Pinpoint the cell where the given text exists, returning its (x, y) midpoint coordinate. 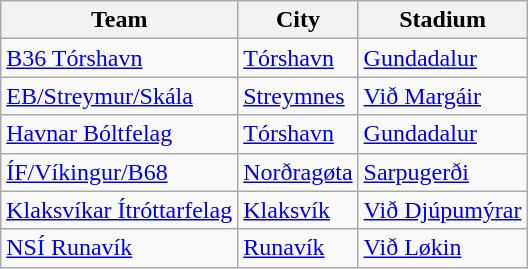
Havnar Bóltfelag (120, 134)
Sarpugerði (442, 172)
Við Løkin (442, 248)
Norðragøta (298, 172)
B36 Tórshavn (120, 58)
EB/Streymur/Skála (120, 96)
Við Margáir (442, 96)
Klaksvíkar Ítróttarfelag (120, 210)
Team (120, 20)
City (298, 20)
Runavík (298, 248)
Við Djúpumýrar (442, 210)
Klaksvík (298, 210)
ÍF/Víkingur/B68 (120, 172)
Stadium (442, 20)
Streymnes (298, 96)
NSÍ Runavík (120, 248)
